Find where the given text appears and provide that cell's center as (x, y) coordinate. 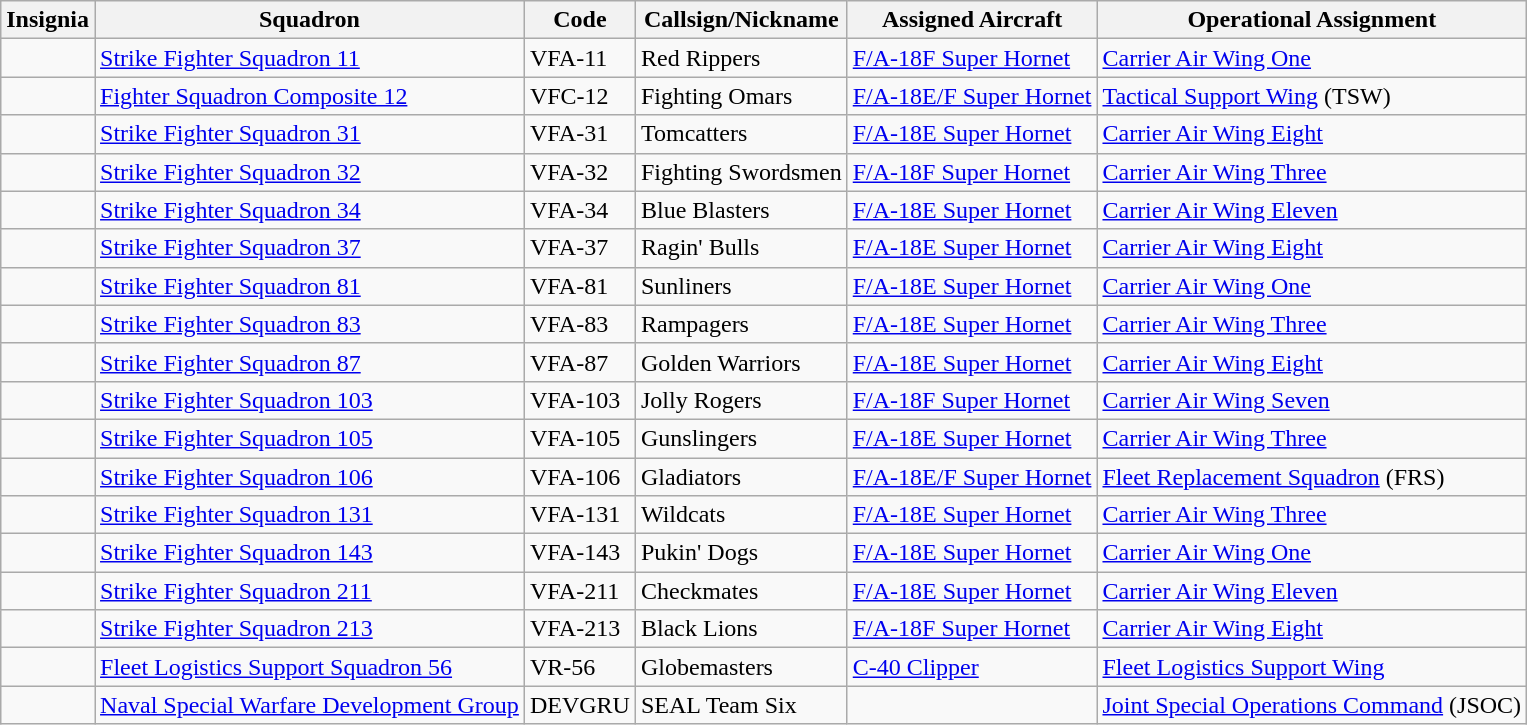
VFA-106 (580, 477)
Assigned Aircraft (972, 20)
Insignia (48, 20)
VFA-37 (580, 248)
Strike Fighter Squadron 83 (310, 324)
Rampagers (741, 324)
Joint Special Operations Command (JSOC) (1312, 705)
Strike Fighter Squadron 34 (310, 210)
Strike Fighter Squadron 87 (310, 362)
Strike Fighter Squadron 81 (310, 286)
Fighting Omars (741, 96)
VFA-81 (580, 286)
Fleet Logistics Support Squadron 56 (310, 667)
VFA-31 (580, 134)
Gunslingers (741, 438)
VFA-34 (580, 210)
Strike Fighter Squadron 31 (310, 134)
Pukin' Dogs (741, 553)
Strike Fighter Squadron 37 (310, 248)
DEVGRU (580, 705)
Gladiators (741, 477)
Red Rippers (741, 58)
Checkmates (741, 591)
Black Lions (741, 629)
Callsign/Nickname (741, 20)
Sunliners (741, 286)
Fighting Swordsmen (741, 172)
VFA-83 (580, 324)
VR-56 (580, 667)
Fleet Replacement Squadron (FRS) (1312, 477)
Golden Warriors (741, 362)
Carrier Air Wing Seven (1312, 400)
Fighter Squadron Composite 12 (310, 96)
VFA-32 (580, 172)
Blue Blasters (741, 210)
VFA-105 (580, 438)
VFA-87 (580, 362)
Globemasters (741, 667)
Strike Fighter Squadron 131 (310, 515)
Naval Special Warfare Development Group (310, 705)
Strike Fighter Squadron 143 (310, 553)
Wildcats (741, 515)
VFC-12 (580, 96)
VFA-103 (580, 400)
VFA-213 (580, 629)
SEAL Team Six (741, 705)
Ragin' Bulls (741, 248)
Squadron (310, 20)
Strike Fighter Squadron 103 (310, 400)
Fleet Logistics Support Wing (1312, 667)
C-40 Clipper (972, 667)
Strike Fighter Squadron 105 (310, 438)
Strike Fighter Squadron 211 (310, 591)
Code (580, 20)
VFA-11 (580, 58)
Jolly Rogers (741, 400)
VFA-211 (580, 591)
Strike Fighter Squadron 106 (310, 477)
Strike Fighter Squadron 32 (310, 172)
Tomcatters (741, 134)
VFA-131 (580, 515)
Strike Fighter Squadron 213 (310, 629)
VFA-143 (580, 553)
Operational Assignment (1312, 20)
Tactical Support Wing (TSW) (1312, 96)
Strike Fighter Squadron 11 (310, 58)
